Search for the cell housing the specified text and yield its (x, y) center coordinate. 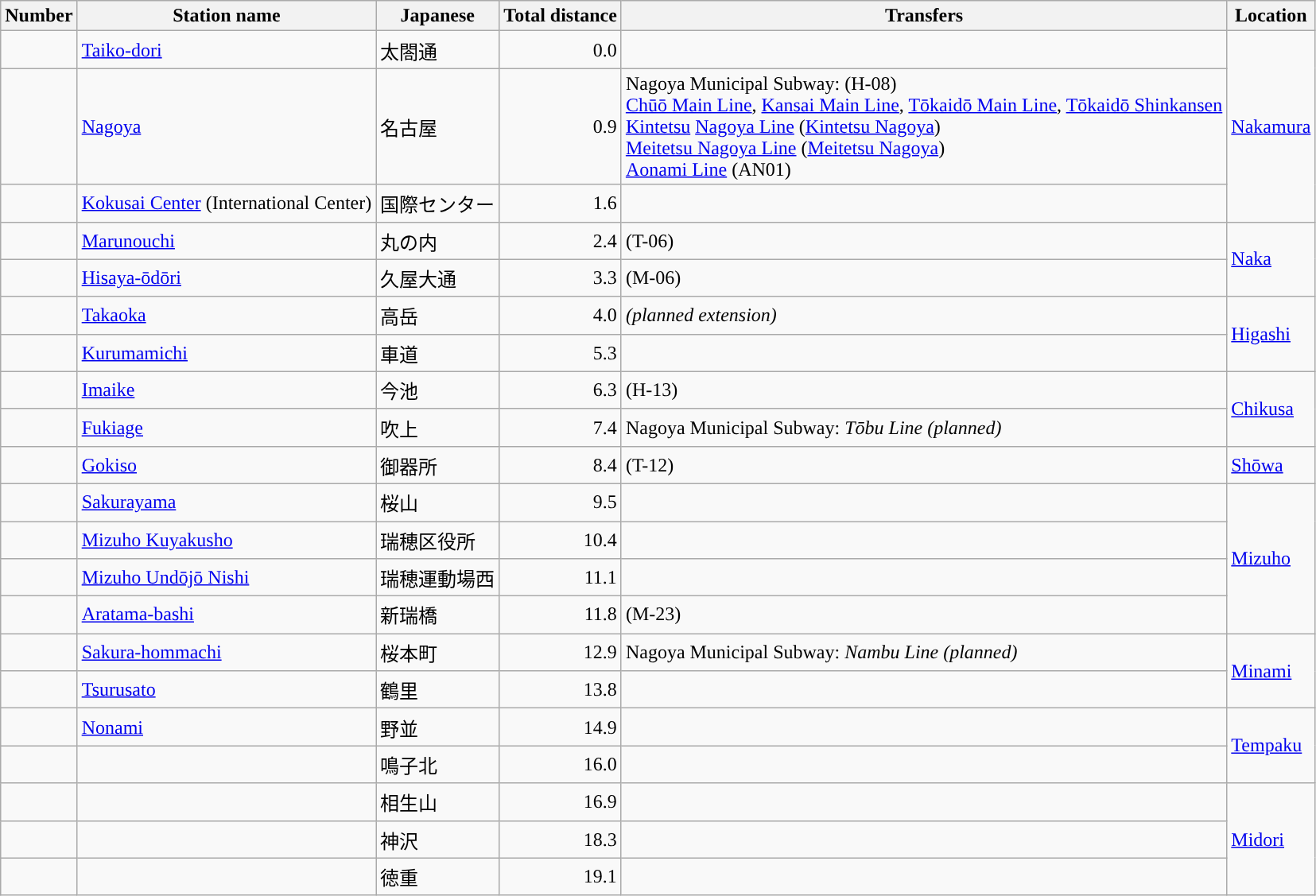
19.1 (561, 876)
Station name (227, 16)
16.0 (561, 765)
Chikusa (1271, 409)
野並 (437, 727)
2.4 (561, 240)
0.9 (561, 126)
吹上 (437, 428)
Gokiso (227, 464)
Tempaku (1271, 746)
神沢 (437, 840)
Taiko-dori (227, 49)
相生山 (437, 801)
桜山 (437, 502)
Naka (1271, 259)
丸の内 (437, 240)
Japanese (437, 16)
12.9 (561, 652)
Takaoka (227, 315)
8.4 (561, 464)
Mizuho Undōjō Nishi (227, 577)
Minami (1271, 671)
1.6 (561, 204)
Imaike (227, 390)
(T-12) (924, 464)
11.1 (561, 577)
Midori (1271, 840)
御器所 (437, 464)
Location (1271, 16)
桜本町 (437, 652)
Nagoya Municipal Subway: Nambu Line (planned) (924, 652)
9.5 (561, 502)
Nagoya Municipal Subway: Tōbu Line (planned) (924, 428)
瑞穂運動場西 (437, 577)
Total distance (561, 16)
Fukiage (227, 428)
Sakura-hommachi (227, 652)
7.4 (561, 428)
Nakamura (1271, 126)
鶴里 (437, 690)
瑞穂区役所 (437, 541)
今池 (437, 390)
13.8 (561, 690)
(T-06) (924, 240)
国際センター (437, 204)
Shōwa (1271, 464)
Aratama-bashi (227, 615)
18.3 (561, 840)
Marunouchi (227, 240)
0.0 (561, 49)
(H-13) (924, 390)
名古屋 (437, 126)
Sakurayama (227, 502)
Nagoya (227, 126)
11.8 (561, 615)
Higashi (1271, 334)
14.9 (561, 727)
Tsurusato (227, 690)
Number (39, 16)
4.0 (561, 315)
Kokusai Center (International Center) (227, 204)
Transfers (924, 16)
太閤通 (437, 49)
新瑞橋 (437, 615)
6.3 (561, 390)
3.3 (561, 278)
(planned extension) (924, 315)
5.3 (561, 353)
Mizuho (1271, 558)
久屋大通 (437, 278)
Kurumamichi (227, 353)
鳴子北 (437, 765)
(M-23) (924, 615)
Mizuho Kuyakusho (227, 541)
高岳 (437, 315)
(M-06) (924, 278)
Nonami (227, 727)
Hisaya-ōdōri (227, 278)
車道 (437, 353)
16.9 (561, 801)
徳重 (437, 876)
10.4 (561, 541)
